Output the (X, Y) coordinate of the center of the cell containing the given text.  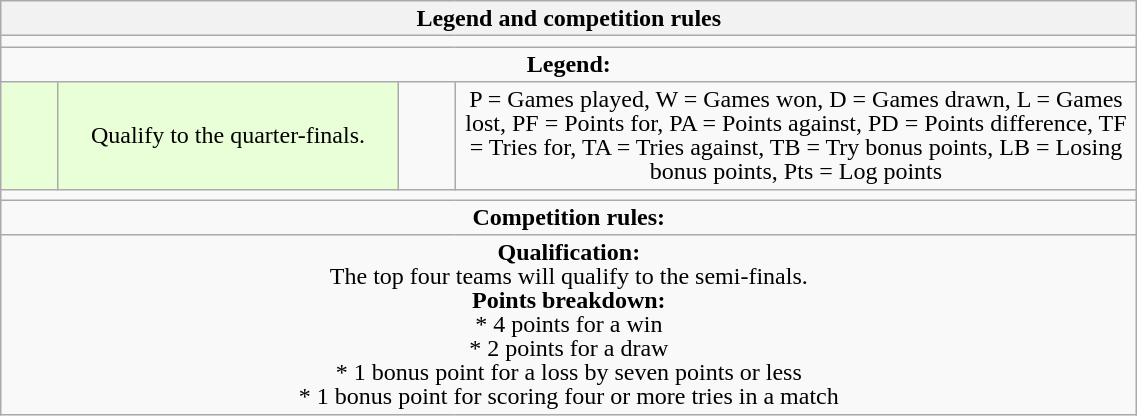
Legend: (569, 64)
Legend and competition rules (569, 18)
Competition rules: (569, 218)
Qualify to the quarter-finals. (228, 136)
